Scan for the cell matching the given text and deliver its (x, y) coordinate at center. 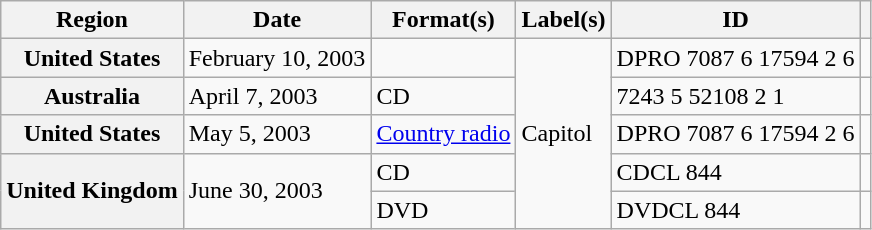
Australia (92, 96)
Format(s) (444, 20)
Capitol (564, 134)
United Kingdom (92, 191)
April 7, 2003 (277, 96)
ID (736, 20)
Date (277, 20)
7243 5 52108 2 1 (736, 96)
May 5, 2003 (277, 134)
DVD (444, 210)
Label(s) (564, 20)
Country radio (444, 134)
February 10, 2003 (277, 58)
CDCL 844 (736, 172)
DVDCL 844 (736, 210)
Region (92, 20)
June 30, 2003 (277, 191)
